Locate the cell with the specified text and output its [X, Y] center coordinate. 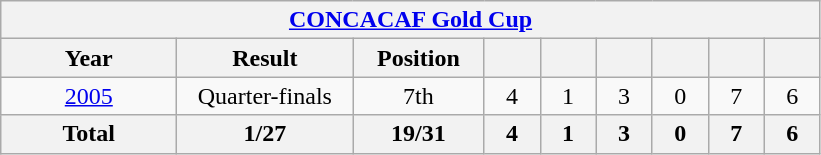
7th [418, 96]
Result [265, 58]
19/31 [418, 134]
CONCACAF Gold Cup [411, 20]
Year [89, 58]
Position [418, 58]
1/27 [265, 134]
Quarter-finals [265, 96]
Total [89, 134]
2005 [89, 96]
